Locate the cell with the specified text and output its (X, Y) center coordinate. 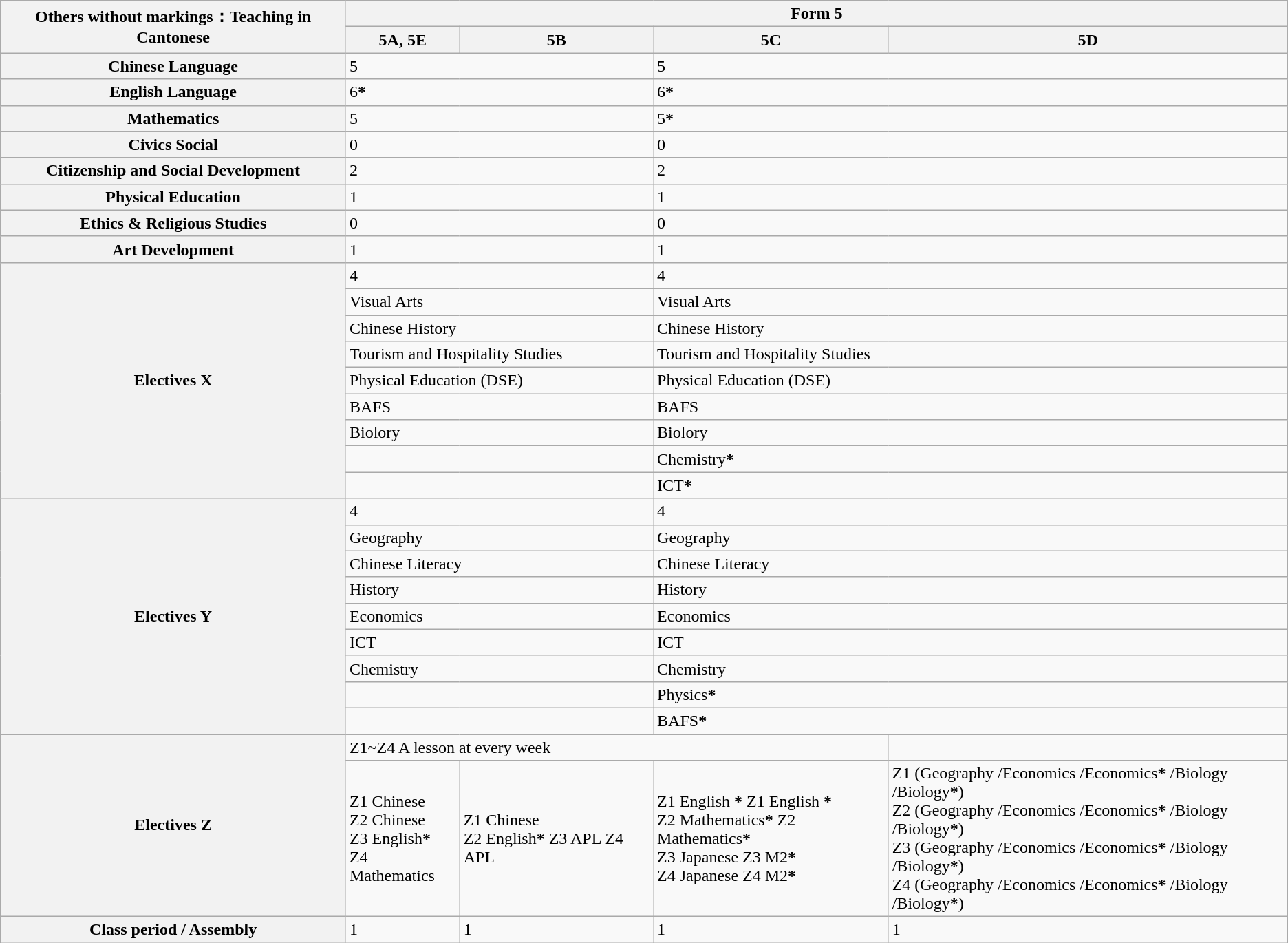
5A, 5E (402, 40)
Chinese Language (173, 66)
Civics Social (173, 145)
Z1~Z4 A lesson at every week (616, 747)
5C (771, 40)
ICT* (971, 485)
Z1 ChineseZ2 English* Z3 APL Z4 APL (556, 838)
Electives Y (173, 617)
BAFS* (971, 721)
Physics* (971, 695)
Electives Z (173, 825)
Art Development (173, 249)
Z1 ChineseZ2 ChineseZ3 English*Z4 Mathematics (402, 838)
Citizenship and Social Development (173, 171)
Others without markings：Teaching in Cantonese (173, 27)
Z1 English * Z1 English *Z2 Mathematics* Z2 Mathematics*Z3 Japanese Z3 M2*Z4 Japanese Z4 M2* (771, 838)
Physical Education (173, 197)
Mathematics (173, 118)
Electives X (173, 380)
Ethics & Religious Studies (173, 223)
Class period / Assembly (173, 930)
5* (971, 118)
5B (556, 40)
English Language (173, 92)
Form 5 (816, 14)
5D (1088, 40)
Chemistry* (971, 459)
